Determine the (X, Y) coordinate at the center of the cell enclosing the given text.  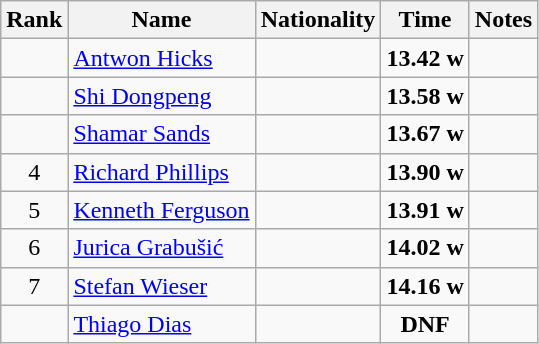
13.91 w (425, 210)
Shi Dongpeng (162, 96)
5 (34, 210)
Antwon Hicks (162, 58)
DNF (425, 324)
14.16 w (425, 286)
6 (34, 248)
13.67 w (425, 134)
Shamar Sands (162, 134)
Kenneth Ferguson (162, 210)
Richard Phillips (162, 172)
Stefan Wieser (162, 286)
14.02 w (425, 248)
Thiago Dias (162, 324)
13.90 w (425, 172)
Rank (34, 20)
4 (34, 172)
Nationality (318, 20)
Name (162, 20)
Jurica Grabušić (162, 248)
7 (34, 286)
Time (425, 20)
Notes (503, 20)
13.58 w (425, 96)
13.42 w (425, 58)
